Search for the cell housing the specified text and yield its [x, y] center coordinate. 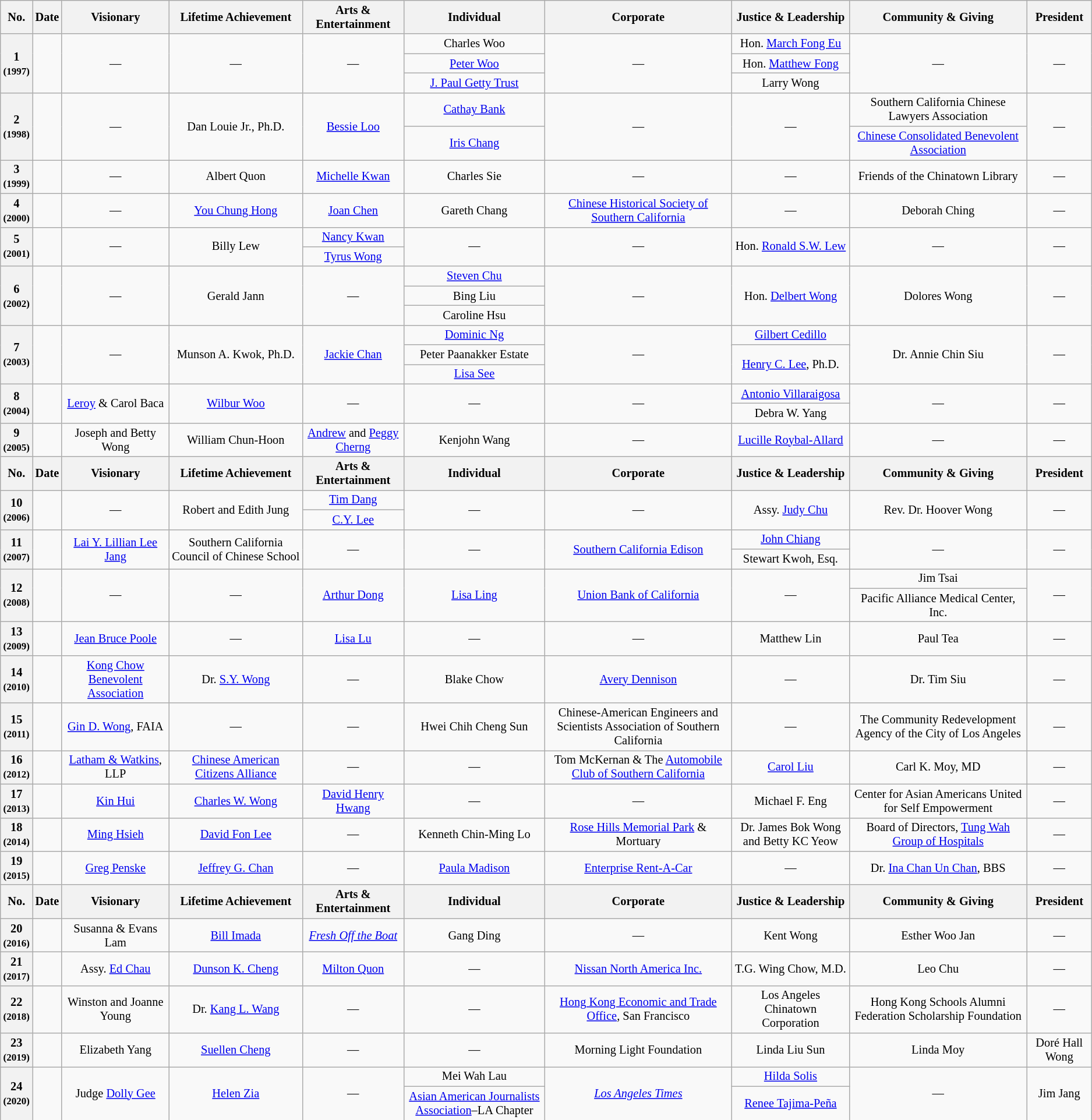
The Community Redevelopment Agency of the City of Los Angeles [938, 727]
Albert Quon [235, 176]
Mei Wah Lau [474, 1076]
Dr. Ina Chan Un Chan, BBS [938, 868]
Hon. Matthew Fong [790, 63]
Tyrus Wong [353, 256]
T.G. Wing Chow, M.D. [790, 969]
Jim Jang [1059, 1093]
Kenjohn Wang [474, 440]
Linda Moy [938, 1050]
Jean Bruce Poole [115, 638]
Paula Madison [474, 868]
Southern California Chinese Lawyers Association [938, 109]
Friends of the Chinatown Library [938, 176]
13(2009) [16, 638]
Gareth Chang [474, 210]
Charles Sie [474, 176]
Arthur Dong [353, 595]
Charles Woo [474, 44]
Carol Liu [790, 767]
2(1998) [16, 126]
Dominic Ng [474, 335]
Center for Asian Americans United for Self Empowerment [938, 801]
Joan Chen [353, 210]
8(2004) [16, 403]
10(2006) [16, 509]
Winston and Joanne Young [115, 1009]
Bing Liu [474, 296]
Dr. James Bok Wong and Betty KC Yeow [790, 835]
Carl K. Moy, MD [938, 767]
9(2005) [16, 440]
Wilbur Woo [235, 403]
Enterprise Rent-A-Car [638, 868]
Latham & Watkins, LLP [115, 767]
Assy. Judy Chu [790, 509]
Chinese Historical Society of Southern California [638, 210]
You Chung Hong [235, 210]
Asian American Journalists Association–LA Chapter [474, 1103]
Michelle Kwan [353, 176]
Debra W. Yang [790, 413]
Union Bank of California [638, 595]
Renee Tajima-Peña [790, 1103]
Andrew and Peggy Cherng [353, 440]
Pacific Alliance Medical Center, Inc. [938, 605]
Leo Chu [938, 969]
Kong Chow Benevolent Association [115, 679]
Gin D. Wong, FAIA [115, 727]
Charles W. Wong [235, 801]
Gilbert Cedillo [790, 335]
18(2014) [16, 835]
Larry Wong [790, 83]
5(2001) [16, 247]
Bessie Loo [353, 126]
Hon. March Fong Eu [790, 44]
Bill Imada [235, 935]
Assy. Ed Chau [115, 969]
Dunson K. Cheng [235, 969]
Caroline Hsu [474, 315]
1(1997) [16, 63]
C.Y. Lee [353, 520]
Matthew Lin [790, 638]
4(2000) [16, 210]
Rev. Dr. Hoover Wong [938, 509]
Henry C. Lee, Ph.D. [790, 365]
Steven Chu [474, 276]
Rose Hills Memorial Park & Mortuary [638, 835]
David Henry Hwang [353, 801]
Gang Ding [474, 935]
Hon. Delbert Wong [790, 296]
Susanna & Evans Lam [115, 935]
Southern California Council of Chinese School [235, 549]
15(2011) [16, 727]
Joseph and Betty Wong [115, 440]
20(2016) [16, 935]
Gerald Jann [235, 296]
17(2013) [16, 801]
John Chiang [790, 539]
Blake Chow [474, 679]
Jackie Chan [353, 354]
Michael F. Eng [790, 801]
16(2012) [16, 767]
Hilda Solis [790, 1076]
Paul Tea [938, 638]
Suellen Cheng [235, 1050]
19(2015) [16, 868]
23(2019) [16, 1050]
Billy Lew [235, 247]
Peter Woo [474, 63]
Avery Dennison [638, 679]
Lisa See [474, 374]
Hon. Ronald S.W. Lew [790, 247]
Nancy Kwan [353, 237]
6(2002) [16, 296]
Antonio Villaraigosa [790, 394]
Chinese-American Engineers and Scientists Association of Southern California [638, 727]
J. Paul Getty Trust [474, 83]
Jim Tsai [938, 578]
Hwei Chih Cheng Sun [474, 727]
Lucille Roybal-Allard [790, 440]
Lai Y. Lillian Lee Jang [115, 549]
Board of Directors, Tung Wah Group of Hospitals [938, 835]
Doré Hall Wong [1059, 1050]
Iris Chang [474, 143]
22(2018) [16, 1009]
Morning Light Foundation [638, 1050]
Dr. S.Y. Wong [235, 679]
Dr. Kang L. Wang [235, 1009]
Elizabeth Yang [115, 1050]
Los Angeles Chinatown Corporation [790, 1009]
14(2010) [16, 679]
Cathay Bank [474, 109]
Dolores Wong [938, 296]
Greg Penske [115, 868]
Kent Wong [790, 935]
Dr. Annie Chin Siu [938, 354]
Nissan North America Inc. [638, 969]
Ming Hsieh [115, 835]
Munson A. Kwok, Ph.D. [235, 354]
21(2017) [16, 969]
Chinese Consolidated Benevolent Association [938, 143]
Fresh Off the Boat [353, 935]
Los Angeles Times [638, 1093]
Robert and Edith Jung [235, 509]
Judge Dolly Gee [115, 1093]
Jeffrey G. Chan [235, 868]
Chinese American Citizens Alliance [235, 767]
7(2003) [16, 354]
Dan Louie Jr., Ph.D. [235, 126]
Tom McKernan & The Automobile Club of Southern California [638, 767]
Lisa Lu [353, 638]
Tim Dang [353, 500]
Southern California Edison [638, 549]
12(2008) [16, 595]
Lisa Ling [474, 595]
David Fon Lee [235, 835]
Peter Paanakker Estate [474, 355]
Helen Zia [235, 1093]
3(1999) [16, 176]
William Chun-Hoon [235, 440]
Stewart Kwoh, Esq. [790, 559]
11(2007) [16, 549]
Dr. Tim Siu [938, 679]
Deborah Ching [938, 210]
Esther Woo Jan [938, 935]
24(2020) [16, 1093]
Hong Kong Economic and Trade Office, San Francisco [638, 1009]
Kin Hui [115, 801]
Leroy & Carol Baca [115, 403]
Kenneth Chin-Ming Lo [474, 835]
Hong Kong Schools Alumni Federation Scholarship Foundation [938, 1009]
Linda Liu Sun [790, 1050]
Milton Quon [353, 969]
